Search for the cell housing the specified text and yield its (x, y) center coordinate. 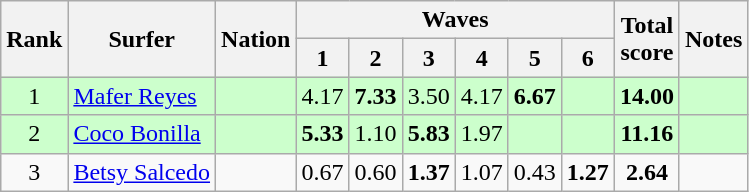
Mafer Reyes (142, 96)
3.50 (428, 96)
Surfer (142, 39)
6 (588, 58)
0.67 (322, 172)
Notes (713, 39)
5.33 (322, 134)
4 (482, 58)
6.67 (534, 96)
1.37 (428, 172)
1.97 (482, 134)
Rank (34, 39)
11.16 (646, 134)
0.60 (376, 172)
Betsy Salcedo (142, 172)
1.10 (376, 134)
7.33 (376, 96)
1.07 (482, 172)
5 (534, 58)
Coco Bonilla (142, 134)
Waves (455, 20)
14.00 (646, 96)
1.27 (588, 172)
0.43 (534, 172)
2.64 (646, 172)
5.83 (428, 134)
Nation (256, 39)
Totalscore (646, 39)
